Provide the [x, y] coordinate of the cell's center where the given text is located.  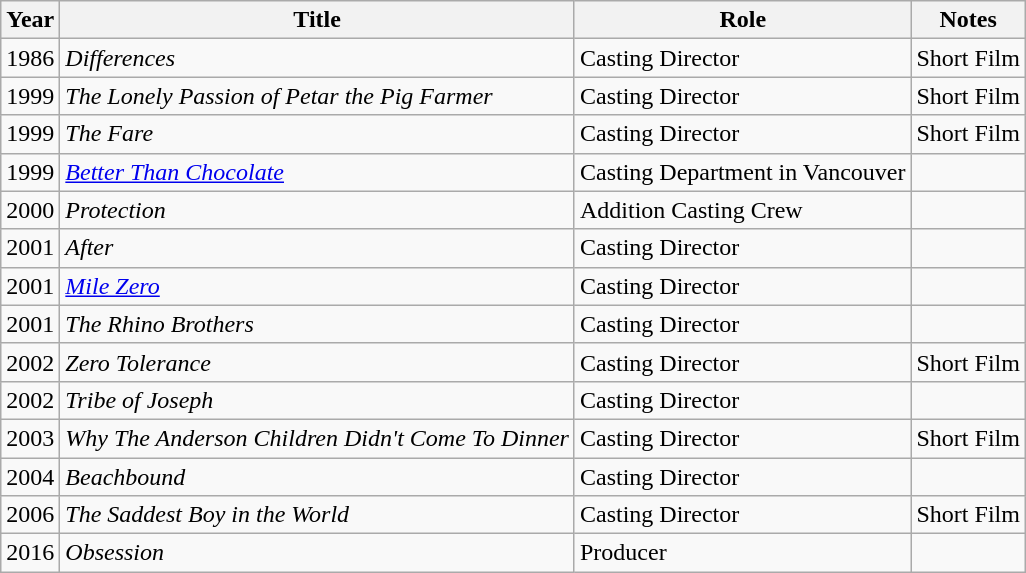
1986 [30, 58]
2000 [30, 210]
Differences [318, 58]
The Saddest Boy in the World [318, 515]
2003 [30, 438]
2006 [30, 515]
2016 [30, 553]
Why The Anderson Children Didn't Come To Dinner [318, 438]
Protection [318, 210]
Casting Department in Vancouver [742, 172]
Notes [968, 20]
Year [30, 20]
Role [742, 20]
Title [318, 20]
Addition Casting Crew [742, 210]
Beachbound [318, 477]
Better Than Chocolate [318, 172]
The Rhino Brothers [318, 324]
The Lonely Passion of Petar the Pig Farmer [318, 96]
Obsession [318, 553]
Zero Tolerance [318, 362]
The Fare [318, 134]
After [318, 248]
Tribe of Joseph [318, 400]
Producer [742, 553]
2004 [30, 477]
Mile Zero [318, 286]
